Find where the given text appears and provide that cell's center as (x, y) coordinate. 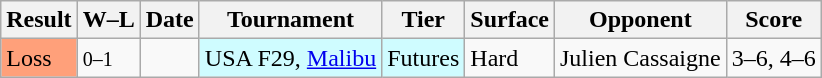
Surface (510, 20)
W–L (108, 20)
Loss (39, 58)
Score (774, 20)
Date (170, 20)
Opponent (640, 20)
3–6, 4–6 (774, 58)
Futures (424, 58)
USA F29, Malibu (290, 58)
0–1 (108, 58)
Result (39, 20)
Hard (510, 58)
Tier (424, 20)
Tournament (290, 20)
Julien Cassaigne (640, 58)
